Search for the cell housing the specified text and yield its (x, y) center coordinate. 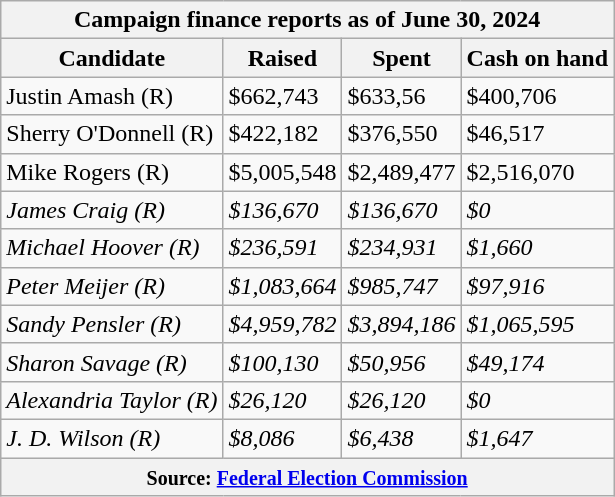
$3,894,186 (402, 324)
Source: Federal Election Commission (308, 477)
$422,182 (282, 134)
Peter Meijer (R) (112, 286)
J. D. Wilson (R) (112, 438)
$6,438 (402, 438)
$4,959,782 (282, 324)
$985,747 (402, 286)
$1,065,595 (537, 324)
Cash on hand (537, 58)
$400,706 (537, 96)
$2,489,477 (402, 172)
Sharon Savage (R) (112, 362)
$100,130 (282, 362)
Sherry O'Donnell (R) (112, 134)
Spent (402, 58)
$662,743 (282, 96)
James Craig (R) (112, 210)
$376,550 (402, 134)
$234,931 (402, 248)
$50,956 (402, 362)
$97,916 (537, 286)
Raised (282, 58)
Candidate (112, 58)
Sandy Pensler (R) (112, 324)
Campaign finance reports as of June 30, 2024 (308, 20)
$46,517 (537, 134)
$2,516,070 (537, 172)
$1,647 (537, 438)
Alexandria Taylor (R) (112, 400)
$49,174 (537, 362)
$633,56 (402, 96)
$1,083,664 (282, 286)
$5,005,548 (282, 172)
$8,086 (282, 438)
Mike Rogers (R) (112, 172)
$1,660 (537, 248)
Michael Hoover (R) (112, 248)
Justin Amash (R) (112, 96)
$236,591 (282, 248)
